Detect which cell encompasses the target text, then output its [X, Y] center coordinate. 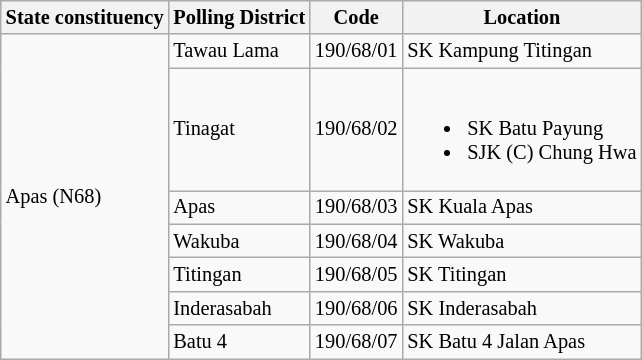
Batu 4 [239, 342]
Code [356, 17]
190/68/06 [356, 308]
Tinagat [239, 129]
SK Batu 4 Jalan Apas [522, 342]
190/68/04 [356, 241]
SK Inderasabah [522, 308]
State constituency [85, 17]
Titingan [239, 274]
Polling District [239, 17]
SK Kampung Titingan [522, 51]
SK Batu PayungSJK (C) Chung Hwa [522, 129]
190/68/07 [356, 342]
190/68/05 [356, 274]
SK Titingan [522, 274]
Apas (N68) [85, 196]
Inderasabah [239, 308]
SK Wakuba [522, 241]
Wakuba [239, 241]
190/68/01 [356, 51]
190/68/03 [356, 207]
Tawau Lama [239, 51]
190/68/02 [356, 129]
Location [522, 17]
Apas [239, 207]
SK Kuala Apas [522, 207]
